Return the [x, y] coordinate for the center point of the cell that contains the specified text.  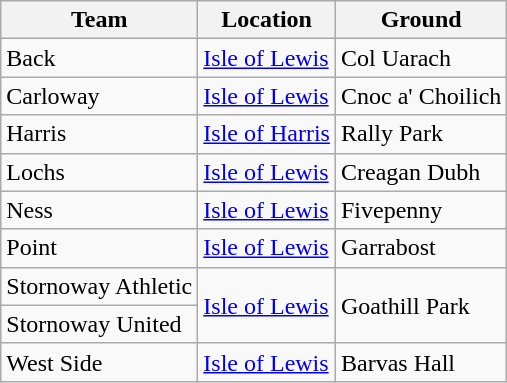
Harris [100, 134]
Lochs [100, 172]
West Side [100, 362]
Garrabost [420, 248]
Carloway [100, 96]
Goathill Park [420, 305]
Back [100, 58]
Rally Park [420, 134]
Barvas Hall [420, 362]
Stornoway United [100, 324]
Location [267, 20]
Ground [420, 20]
Creagan Dubh [420, 172]
Cnoc a' Choilich [420, 96]
Stornoway Athletic [100, 286]
Fivepenny [420, 210]
Team [100, 20]
Col Uarach [420, 58]
Isle of Harris [267, 134]
Ness [100, 210]
Point [100, 248]
